From the cell containing the given text, extract its center point as [x, y] coordinate. 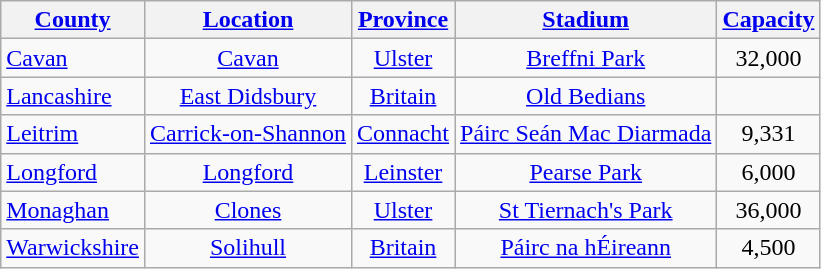
County [73, 20]
Location [248, 20]
Lancashire [73, 96]
4,500 [768, 248]
St Tiernach's Park [586, 210]
Carrick-on-Shannon [248, 134]
Old Bedians [586, 96]
Páirc na hÉireann [586, 248]
Leitrim [73, 134]
Pearse Park [586, 172]
32,000 [768, 58]
Warwickshire [73, 248]
Province [404, 20]
Páirc Seán Mac Diarmada [586, 134]
Stadium [586, 20]
East Didsbury [248, 96]
Solihull [248, 248]
Monaghan [73, 210]
Breffni Park [586, 58]
36,000 [768, 210]
Connacht [404, 134]
Capacity [768, 20]
6,000 [768, 172]
Clones [248, 210]
Leinster [404, 172]
9,331 [768, 134]
